For the text-containing cell, return its midpoint in (X, Y) coordinate format. 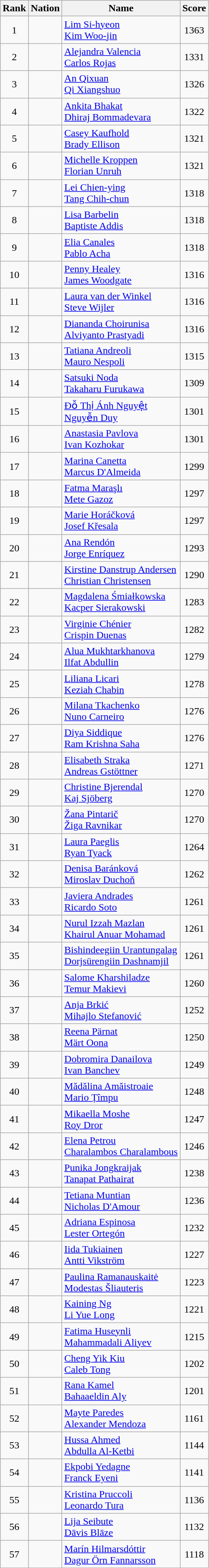
Alejandra Valencia Carlos Rojas (121, 57)
21 (14, 575)
Javiera Andrades Ricardo Soto (121, 901)
14 (14, 384)
1223 (194, 1282)
Penny Healey James Woodgate (121, 274)
1201 (194, 1391)
Elia Canales Pablo Acha (121, 247)
Mayte Paredes Alexander Mendoza (121, 1418)
Milana Tkachenko Nuno Carneiro (121, 711)
Denisa Baránková Miroslav Duchoň (121, 875)
1282 (194, 630)
30 (14, 820)
Lim Si-hyeon Kim Woo-jin (121, 30)
1331 (194, 57)
2 (14, 57)
Laura Paeglis Ryan Tyack (121, 847)
1278 (194, 684)
16 (14, 439)
37 (14, 1010)
1248 (194, 1092)
17 (14, 467)
1136 (194, 1500)
Casey Kaufhold Brady Ellison (121, 139)
8 (14, 220)
57 (14, 1554)
1260 (194, 983)
10 (14, 274)
Alua Mukhtarkhanova Ilfat Abdullin (121, 656)
15 (14, 411)
Elisabeth Straka Andreas Gstöttner (121, 765)
Đỗ Thị Ánh Nguyệt Nguyễn Duy (121, 411)
1221 (194, 1309)
Dobromira Danailova Ivan Banchev (121, 1064)
26 (14, 711)
Marín Hilmarsdóttir Dagur Örn Fannarsson (121, 1554)
Bishindeegiin Urantungalag Dorjsürengiin Dashnamjil (121, 956)
44 (14, 1201)
Mikaella Moshe Roy Dror (121, 1119)
1271 (194, 765)
Kirstine Danstrup Andersen Christian Christensen (121, 575)
55 (14, 1500)
Anastasia Pavlova Ivan Kozhokar (121, 439)
Diya Siddique Ram Krishna Saha (121, 738)
Hussa Ahmed Abdulla Al-Ketbi (121, 1446)
Ankita Bhakat Dhiraj Bommadevara (121, 111)
1132 (194, 1527)
Punika Jongkraijak Tanapat Pathairat (121, 1173)
27 (14, 738)
47 (14, 1282)
1202 (194, 1364)
Mădălina Amăistroaie Mario Țîmpu (121, 1092)
1279 (194, 656)
Name (121, 8)
Kristina Pruccoli Leonardo Tura (121, 1500)
1246 (194, 1146)
11 (14, 302)
18 (14, 493)
1290 (194, 575)
1363 (194, 30)
35 (14, 956)
9 (14, 247)
51 (14, 1391)
24 (14, 656)
53 (14, 1446)
1236 (194, 1201)
25 (14, 684)
56 (14, 1527)
Lija Seibute Dāvis Blāze (121, 1527)
Lei Chien-ying Tang Chih-chun (121, 193)
32 (14, 875)
46 (14, 1255)
Nation (45, 8)
1227 (194, 1255)
1309 (194, 384)
1299 (194, 467)
20 (14, 548)
Reena Pärnat Märt Oona (121, 1038)
Christine Bjerendal Kaj Sjöberg (121, 793)
22 (14, 602)
Cheng Yik Kiu Caleb Tong (121, 1364)
Marie Horáčková Josef Křesala (121, 521)
Virginie Chénier Crispin Duenas (121, 630)
4 (14, 111)
3 (14, 84)
42 (14, 1146)
1326 (194, 84)
Diananda Choirunisa Alviyanto Prastyadi (121, 329)
An Qixuan Qi Xiangshuo (121, 84)
13 (14, 356)
Kaining Ng Li Yue Long (121, 1309)
1144 (194, 1446)
7 (14, 193)
Ana Rendón Jorge Enríquez (121, 548)
12 (14, 329)
Adriana Espinosa Lester Ortegón (121, 1228)
5 (14, 139)
Žana Pintarič Žiga Ravnikar (121, 820)
1118 (194, 1554)
1232 (194, 1228)
1293 (194, 548)
28 (14, 765)
Anja Brkić Mihajlo Stefanović (121, 1010)
54 (14, 1472)
Laura van der Winkel Steve Wijler (121, 302)
Fatma Maraşlı Mete Gazoz (121, 493)
Rana Kamel Bahaaeldin Aly (121, 1391)
1238 (194, 1173)
Tetiana Muntian Nicholas D'Amour (121, 1201)
Michelle Kroppen Florian Unruh (121, 166)
43 (14, 1173)
Magdalena Śmiałkowska Kacper Sierakowski (121, 602)
1141 (194, 1472)
29 (14, 793)
1247 (194, 1119)
40 (14, 1092)
49 (14, 1337)
34 (14, 929)
Satsuki Noda Takaharu Furukawa (121, 384)
1 (14, 30)
23 (14, 630)
45 (14, 1228)
41 (14, 1119)
Tatiana Andreoli Mauro Nespoli (121, 356)
1315 (194, 356)
6 (14, 166)
1252 (194, 1010)
1161 (194, 1418)
Salome Kharshiladze Temur Makievi (121, 983)
Lisa Barbelin Baptiste Addis (121, 220)
1283 (194, 602)
39 (14, 1064)
1250 (194, 1038)
31 (14, 847)
50 (14, 1364)
1264 (194, 847)
38 (14, 1038)
1322 (194, 111)
48 (14, 1309)
36 (14, 983)
Marina Canetta Marcus D'Almeida (121, 467)
Liliana Licari Keziah Chabin (121, 684)
Paulina Ramanauskaitė Modestas Šliauteris (121, 1282)
Fatima Huseynli Mahammadali Aliyev (121, 1337)
19 (14, 521)
Nurul Izzah Mazlan Khairul Anuar Mohamad (121, 929)
1262 (194, 875)
33 (14, 901)
Rank (14, 8)
Elena Petrou Charalambos Charalambous (121, 1146)
Ekpobi Yedagne Franck Eyeni (121, 1472)
Iida Tukiainen Antti Vikström (121, 1255)
1215 (194, 1337)
1249 (194, 1064)
52 (14, 1418)
Score (194, 8)
